Identify which cell holds the provided text, then report its (X, Y) central coordinate. 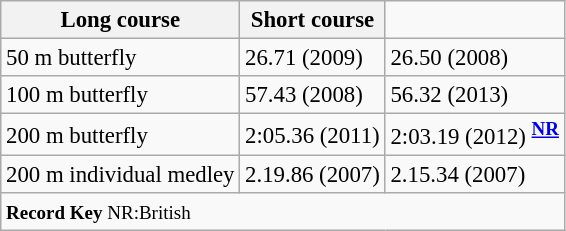
200 m individual medley (120, 175)
2:05.36 (2011) (312, 135)
Short course (312, 20)
2.15.34 (2007) (474, 175)
100 m butterfly (120, 95)
26.50 (2008) (474, 58)
200 m butterfly (120, 135)
50 m butterfly (120, 58)
57.43 (2008) (312, 95)
2:03.19 (2012) NR (474, 135)
26.71 (2009) (312, 58)
Long course (120, 20)
56.32 (2013) (474, 95)
2.19.86 (2007) (312, 175)
